Identify which cell holds the provided text, then report its (X, Y) central coordinate. 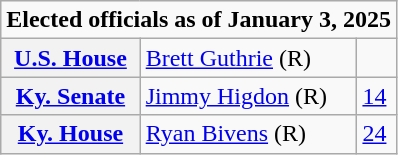
Elected officials as of January 3, 2025 (199, 20)
24 (377, 134)
U.S. House (70, 58)
Ky. House (70, 134)
14 (377, 96)
Jimmy Higdon (R) (248, 96)
Ky. Senate (70, 96)
Brett Guthrie (R) (248, 58)
Ryan Bivens (R) (248, 134)
